Capture the cell that displays the provided text and extract its (X, Y) central coordinate. 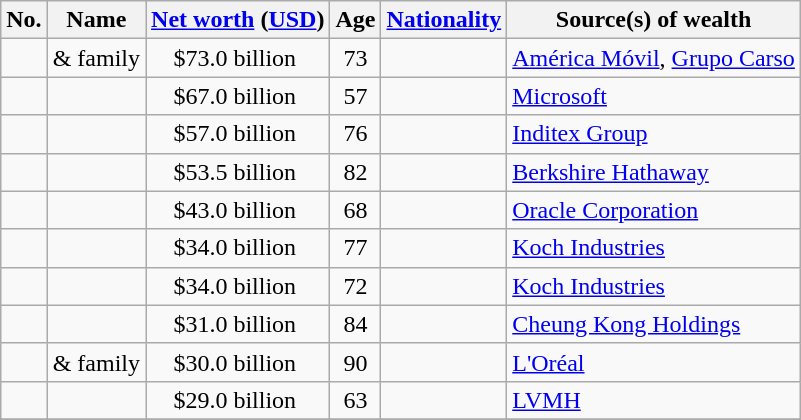
No. (24, 20)
Source(s) of wealth (654, 20)
Net worth (USD) (238, 20)
$67.0 billion (238, 96)
América Móvil, Grupo Carso (654, 58)
82 (356, 172)
L'Oréal (654, 362)
$57.0 billion (238, 134)
LVMH (654, 400)
Name (96, 20)
Microsoft (654, 96)
$53.5 billion (238, 172)
$30.0 billion (238, 362)
$43.0 billion (238, 210)
$73.0 billion (238, 58)
57 (356, 96)
$29.0 billion (238, 400)
76 (356, 134)
Cheung Kong Holdings (654, 324)
72 (356, 286)
Age (356, 20)
Berkshire Hathaway (654, 172)
77 (356, 248)
Nationality (444, 20)
Inditex Group (654, 134)
63 (356, 400)
90 (356, 362)
Oracle Corporation (654, 210)
73 (356, 58)
$31.0 billion (238, 324)
68 (356, 210)
84 (356, 324)
